Output the [X, Y] coordinate of the center of the cell containing the given text.  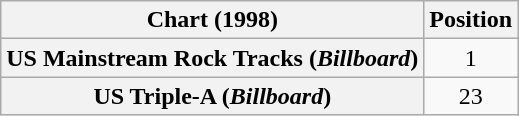
US Mainstream Rock Tracks (Billboard) [212, 58]
Position [471, 20]
23 [471, 96]
US Triple-A (Billboard) [212, 96]
1 [471, 58]
Chart (1998) [212, 20]
